Detect which cell encompasses the target text, then output its (x, y) center coordinate. 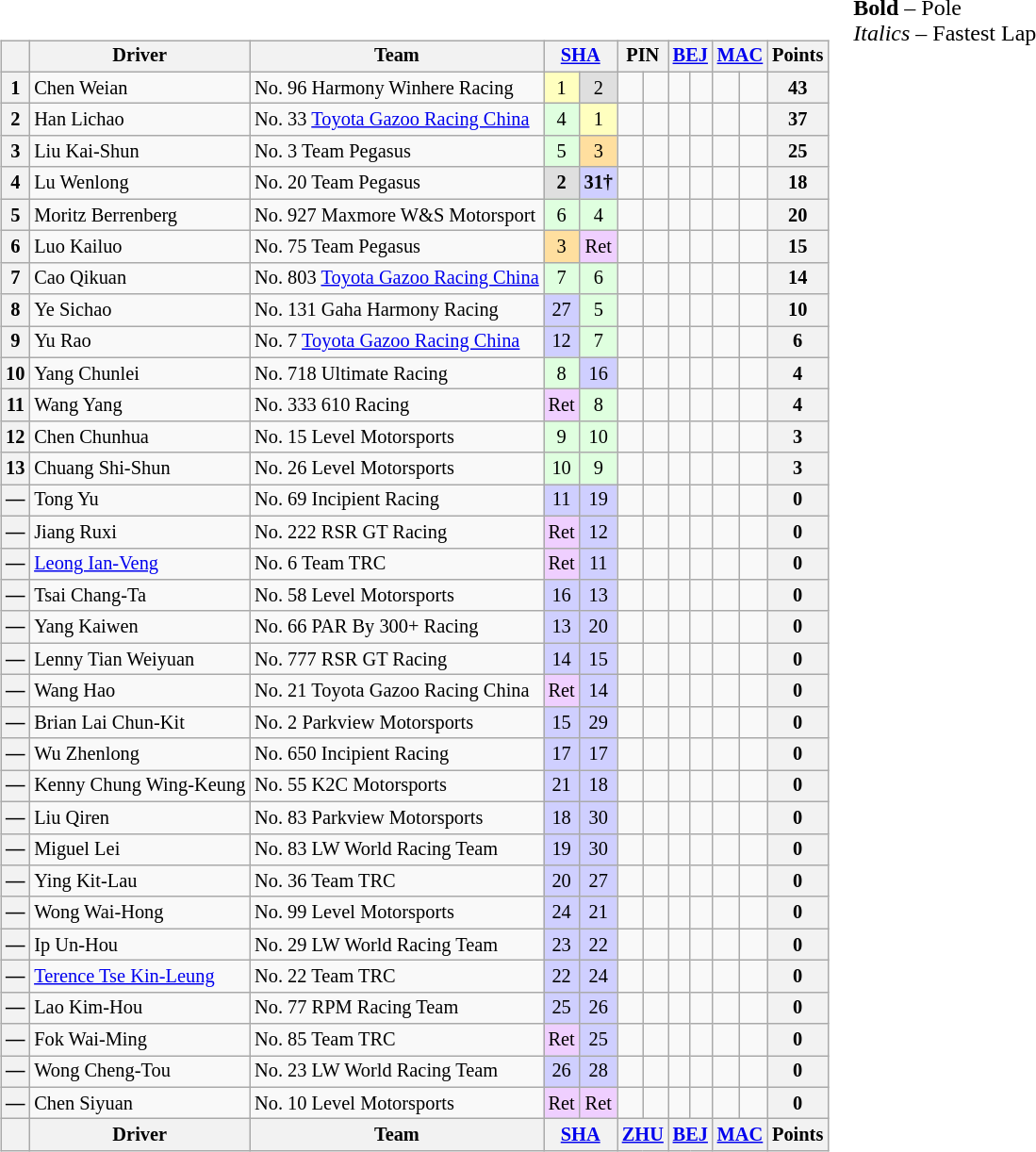
28 (599, 1072)
Leong Ian-Veng (140, 564)
37 (798, 120)
Moritz Berrenberg (140, 215)
Chen Siyuan (140, 1103)
Chen Weian (140, 88)
No. 26 Level Motorsports (396, 469)
Cao Qikuan (140, 278)
No. 10 Level Motorsports (396, 1103)
Miguel Lei (140, 849)
No. 99 Level Motorsports (396, 913)
No. 718 Ultimate Racing (396, 373)
No. 66 PAR By 300+ Racing (396, 627)
Tong Yu (140, 501)
Ying Kit-Lau (140, 881)
Luo Kailuo (140, 247)
23 (562, 945)
No. 777 RSR GT Racing (396, 659)
No. 58 Level Motorsports (396, 596)
Wong Cheng-Tou (140, 1072)
Lao Kim-Hou (140, 1008)
No. 33 Toyota Gazoo Racing China (396, 120)
No. 2 Parkview Motorsports (396, 722)
No. 21 Toyota Gazoo Racing China (396, 691)
No. 20 Team Pegasus (396, 183)
No. 15 Level Motorsports (396, 437)
Lenny Tian Weiyuan (140, 659)
Ip Un-Hou (140, 945)
Chuang Shi-Shun (140, 469)
No. 131 Gaha Harmony Racing (396, 310)
Wu Zhenlong (140, 754)
No. 77 RPM Racing Team (396, 1008)
ZHU (643, 1135)
Liu Qiren (140, 817)
No. 222 RSR GT Racing (396, 532)
No. 22 Team TRC (396, 977)
Yu Rao (140, 342)
Wang Yang (140, 405)
No. 75 Team Pegasus (396, 247)
Wang Hao (140, 691)
No. 23 LW World Racing Team (396, 1072)
No. 83 LW World Racing Team (396, 849)
Brian Lai Chun-Kit (140, 722)
No. 927 Maxmore W&S Motorsport (396, 215)
No. 36 Team TRC (396, 881)
No. 650 Incipient Racing (396, 754)
29 (599, 722)
PIN (643, 57)
Kenny Chung Wing-Keung (140, 786)
No. 29 LW World Racing Team (396, 945)
Yang Chunlei (140, 373)
No. 85 Team TRC (396, 1040)
Terence Tse Kin-Leung (140, 977)
Chen Chunhua (140, 437)
No. 3 Team Pegasus (396, 152)
31† (599, 183)
Wong Wai-Hong (140, 913)
No. 7 Toyota Gazoo Racing China (396, 342)
Ye Sichao (140, 310)
Liu Kai-Shun (140, 152)
Han Lichao (140, 120)
Jiang Ruxi (140, 532)
No. 69 Incipient Racing (396, 501)
Fok Wai-Ming (140, 1040)
No. 96 Harmony Winhere Racing (396, 88)
Lu Wenlong (140, 183)
No. 6 Team TRC (396, 564)
No. 803 Toyota Gazoo Racing China (396, 278)
No. 55 K2C Motorsports (396, 786)
No. 333 610 Racing (396, 405)
No. 83 Parkview Motorsports (396, 817)
43 (798, 88)
Tsai Chang-Ta (140, 596)
Yang Kaiwen (140, 627)
